For the text-containing cell, return its midpoint in (x, y) coordinate format. 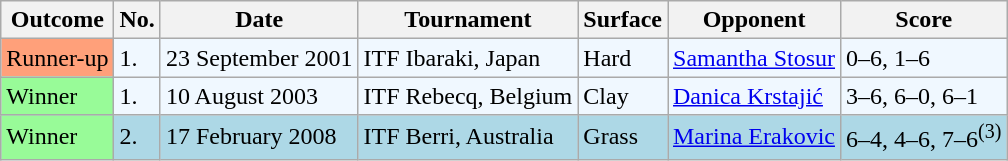
Hard (623, 58)
Grass (623, 138)
Date (259, 20)
Outcome (58, 20)
3–6, 6–0, 6–1 (924, 96)
Clay (623, 96)
Surface (623, 20)
17 February 2008 (259, 138)
Marina Erakovic (754, 138)
Score (924, 20)
No. (137, 20)
Runner-up (58, 58)
ITF Rebecq, Belgium (468, 96)
0–6, 1–6 (924, 58)
ITF Berri, Australia (468, 138)
Danica Krstajić (754, 96)
23 September 2001 (259, 58)
ITF Ibaraki, Japan (468, 58)
6–4, 4–6, 7–6(3) (924, 138)
10 August 2003 (259, 96)
2. (137, 138)
Samantha Stosur (754, 58)
Tournament (468, 20)
Opponent (754, 20)
